Determine the (X, Y) coordinate at the center of the cell enclosing the given text.  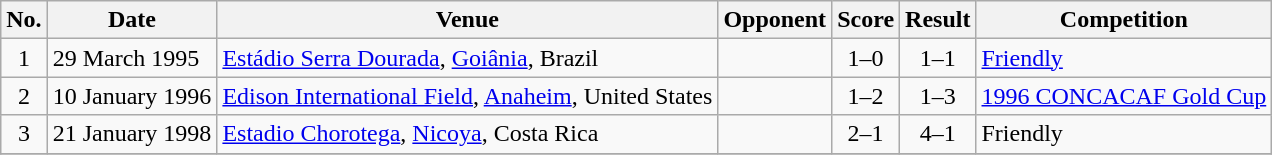
Result (938, 20)
1–0 (866, 58)
Opponent (775, 20)
1–2 (866, 96)
2–1 (866, 134)
1–1 (938, 58)
Estádio Serra Dourada, Goiânia, Brazil (468, 58)
1 (24, 58)
Score (866, 20)
1–3 (938, 96)
3 (24, 134)
29 March 1995 (132, 58)
Competition (1124, 20)
Venue (468, 20)
4–1 (938, 134)
1996 CONCACAF Gold Cup (1124, 96)
21 January 1998 (132, 134)
Edison International Field, Anaheim, United States (468, 96)
2 (24, 96)
10 January 1996 (132, 96)
Estadio Chorotega, Nicoya, Costa Rica (468, 134)
No. (24, 20)
Date (132, 20)
